Determine the [x, y] coordinate at the center of the cell enclosing the given text.  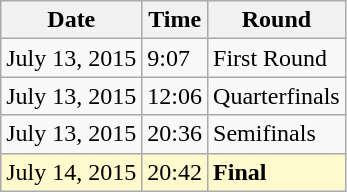
Final [277, 172]
First Round [277, 58]
20:36 [175, 134]
July 14, 2015 [72, 172]
9:07 [175, 58]
Quarterfinals [277, 96]
Date [72, 20]
20:42 [175, 172]
12:06 [175, 96]
Semifinals [277, 134]
Time [175, 20]
Round [277, 20]
